Extract the [X, Y] coordinate from the center of the cell holding the provided text.  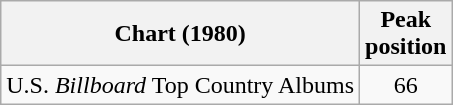
Peakposition [406, 34]
66 [406, 85]
Chart (1980) [180, 34]
U.S. Billboard Top Country Albums [180, 85]
